Scan for the cell matching the given text and deliver its [x, y] coordinate at center. 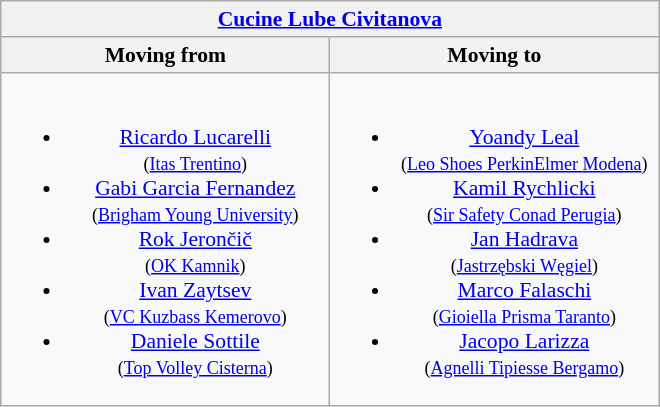
Cucine Lube Civitanova [330, 19]
Moving from [166, 55]
Moving to [494, 55]
